Determine the (x, y) coordinate at the center of the cell enclosing the given text.  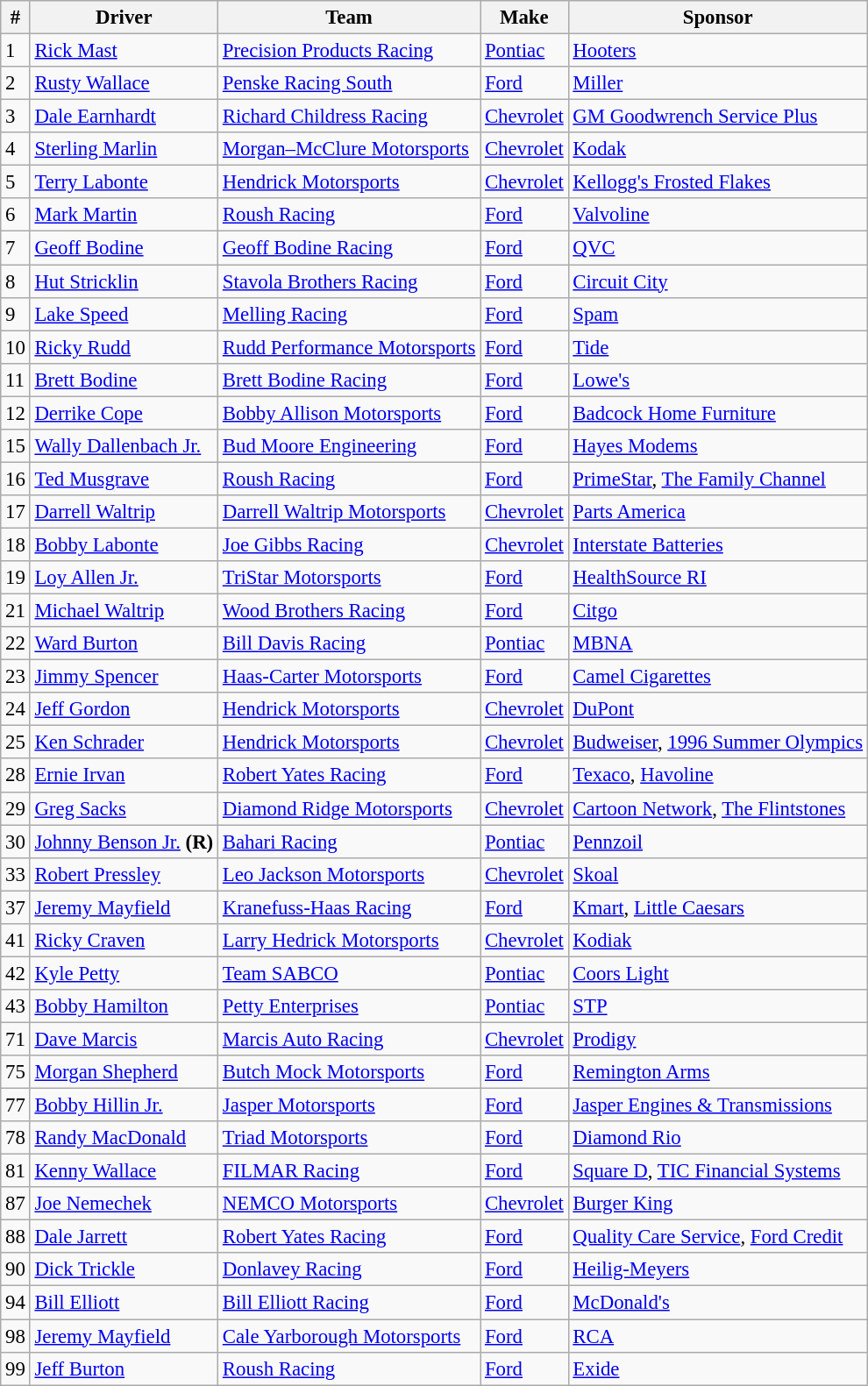
Rudd Performance Motorsports (349, 347)
Bobby Labonte (124, 544)
Diamond Rio (717, 1138)
Butch Mock Motorsports (349, 1072)
10 (16, 347)
Dave Marcis (124, 1039)
Driver (124, 18)
90 (16, 1270)
Exide (717, 1368)
Johnny Benson Jr. (R) (124, 842)
Camel Cigarettes (717, 677)
Team SABCO (349, 973)
8 (16, 281)
Kranefuss-Haas Racing (349, 907)
Penske Racing South (349, 83)
Donlavey Racing (349, 1270)
Wood Brothers Racing (349, 611)
DuPont (717, 709)
Cartoon Network, The Flintstones (717, 808)
Michael Waltrip (124, 611)
Badcock Home Furniture (717, 413)
Tide (717, 347)
Ricky Rudd (124, 347)
3 (16, 117)
Ernie Irvan (124, 776)
Bobby Allison Motorsports (349, 413)
16 (16, 479)
Melling Racing (349, 314)
Square D, TIC Financial Systems (717, 1171)
Rick Mast (124, 51)
Rusty Wallace (124, 83)
5 (16, 182)
Larry Hedrick Motorsports (349, 941)
Petty Enterprises (349, 1006)
Bobby Hamilton (124, 1006)
Spam (717, 314)
Skoal (717, 874)
Kenny Wallace (124, 1171)
Burger King (717, 1204)
81 (16, 1171)
9 (16, 314)
Parts America (717, 512)
Bud Moore Engineering (349, 446)
Circuit City (717, 281)
Hayes Modems (717, 446)
HealthSource RI (717, 578)
99 (16, 1368)
Terry Labonte (124, 182)
Kodak (717, 149)
PrimeStar, The Family Channel (717, 479)
28 (16, 776)
33 (16, 874)
Bill Elliott (124, 1303)
Remington Arms (717, 1072)
Make (524, 18)
# (16, 18)
23 (16, 677)
43 (16, 1006)
37 (16, 907)
Randy MacDonald (124, 1138)
Valvoline (717, 215)
Pennzoil (717, 842)
Sponsor (717, 18)
Jeff Gordon (124, 709)
Interstate Batteries (717, 544)
Ward Burton (124, 643)
12 (16, 413)
Wally Dallenbach Jr. (124, 446)
Mark Martin (124, 215)
TriStar Motorsports (349, 578)
Cale Yarborough Motorsports (349, 1336)
Bobby Hillin Jr. (124, 1105)
24 (16, 709)
Greg Sacks (124, 808)
McDonald's (717, 1303)
STP (717, 1006)
Hooters (717, 51)
Diamond Ridge Motorsports (349, 808)
18 (16, 544)
Morgan–McClure Motorsports (349, 149)
Precision Products Racing (349, 51)
Marcis Auto Racing (349, 1039)
42 (16, 973)
29 (16, 808)
Coors Light (717, 973)
Sterling Marlin (124, 149)
Budweiser, 1996 Summer Olympics (717, 743)
Kmart, Little Caesars (717, 907)
Darrell Waltrip Motorsports (349, 512)
11 (16, 380)
77 (16, 1105)
15 (16, 446)
17 (16, 512)
Loy Allen Jr. (124, 578)
Robert Pressley (124, 874)
Lake Speed (124, 314)
Brett Bodine Racing (349, 380)
Jeff Burton (124, 1368)
71 (16, 1039)
Jasper Motorsports (349, 1105)
Kodiak (717, 941)
21 (16, 611)
NEMCO Motorsports (349, 1204)
22 (16, 643)
41 (16, 941)
Geoff Bodine Racing (349, 248)
4 (16, 149)
78 (16, 1138)
Ken Schrader (124, 743)
75 (16, 1072)
Triad Motorsports (349, 1138)
Texaco, Havoline (717, 776)
6 (16, 215)
Stavola Brothers Racing (349, 281)
MBNA (717, 643)
Quality Care Service, Ford Credit (717, 1237)
Lowe's (717, 380)
Richard Childress Racing (349, 117)
Leo Jackson Motorsports (349, 874)
Kellogg's Frosted Flakes (717, 182)
Ted Musgrave (124, 479)
Citgo (717, 611)
25 (16, 743)
Joe Nemechek (124, 1204)
Kyle Petty (124, 973)
Dick Trickle (124, 1270)
Darrell Waltrip (124, 512)
30 (16, 842)
1 (16, 51)
Team (349, 18)
2 (16, 83)
Brett Bodine (124, 380)
87 (16, 1204)
98 (16, 1336)
RCA (717, 1336)
QVC (717, 248)
Bahari Racing (349, 842)
Miller (717, 83)
FILMAR Racing (349, 1171)
Derrike Cope (124, 413)
Dale Earnhardt (124, 117)
Bill Elliott Racing (349, 1303)
Morgan Shepherd (124, 1072)
Joe Gibbs Racing (349, 544)
Prodigy (717, 1039)
Bill Davis Racing (349, 643)
Haas-Carter Motorsports (349, 677)
Jimmy Spencer (124, 677)
Ricky Craven (124, 941)
Heilig-Meyers (717, 1270)
88 (16, 1237)
Geoff Bodine (124, 248)
GM Goodwrench Service Plus (717, 117)
Dale Jarrett (124, 1237)
7 (16, 248)
Jasper Engines & Transmissions (717, 1105)
19 (16, 578)
94 (16, 1303)
Hut Stricklin (124, 281)
